Return the (x, y) coordinate for the center point of the cell that contains the specified text.  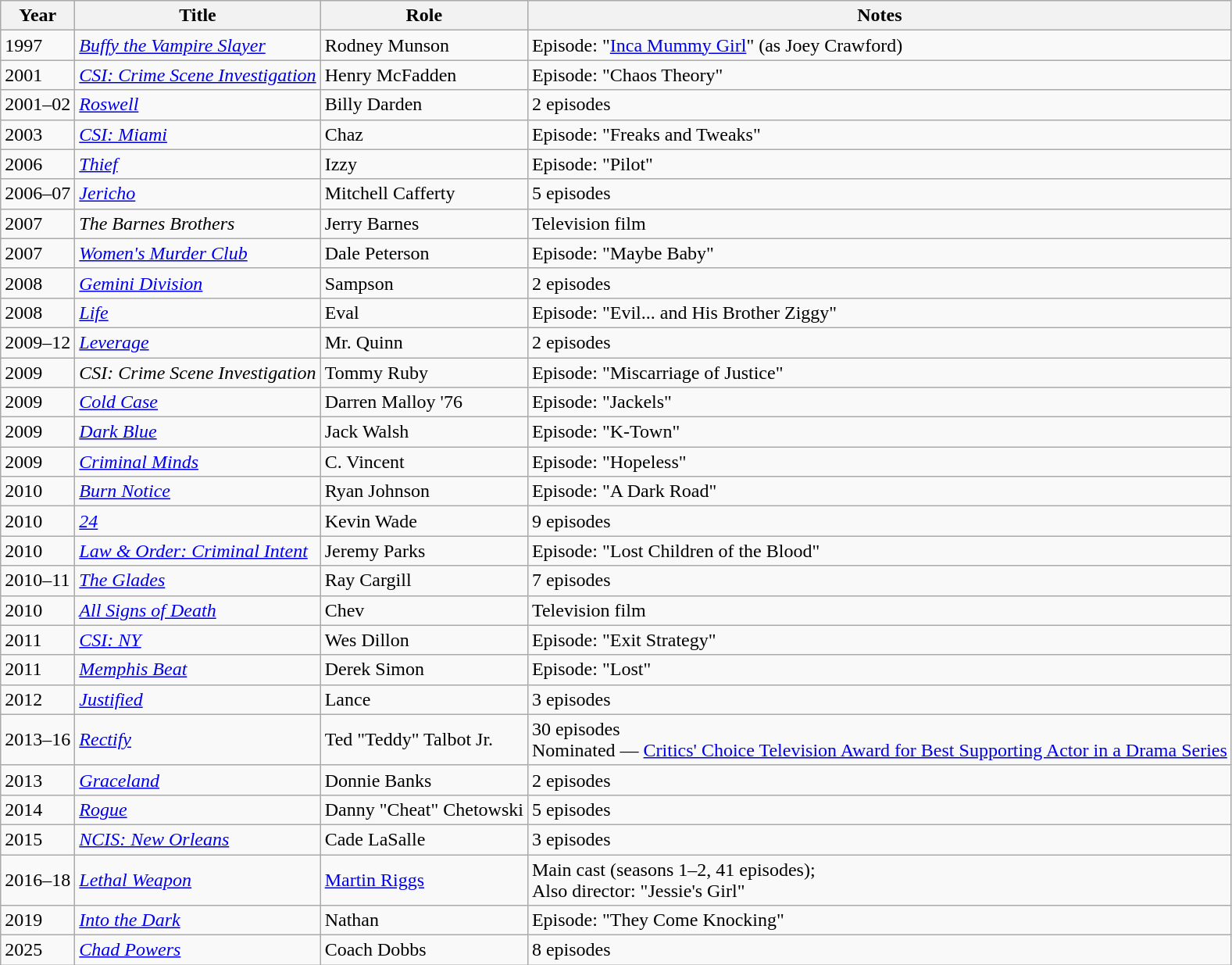
2003 (37, 134)
Gemini Division (198, 283)
2015 (37, 839)
Jericho (198, 194)
Mr. Quinn (423, 342)
2001–02 (37, 105)
24 (198, 521)
Billy Darden (423, 105)
Notes (880, 16)
Chev (423, 610)
2013 (37, 780)
Episode: "Inca Mummy Girl" (as Joey Crawford) (880, 45)
Jerry Barnes (423, 223)
Leverage (198, 342)
Episode: "Pilot" (880, 164)
Rogue (198, 810)
Graceland (198, 780)
Wes Dillon (423, 640)
Buffy the Vampire Slayer (198, 45)
Coach Dobbs (423, 950)
2006–07 (37, 194)
2009–12 (37, 342)
Roswell (198, 105)
Episode: "Hopeless" (880, 462)
Martin Riggs (423, 880)
Role (423, 16)
Episode: "Exit Strategy" (880, 640)
Cade LaSalle (423, 839)
All Signs of Death (198, 610)
Mitchell Cafferty (423, 194)
Rodney Munson (423, 45)
2012 (37, 699)
Tommy Ruby (423, 373)
Episode: "Lost Children of the Blood" (880, 551)
Memphis Beat (198, 670)
Eval (423, 313)
C. Vincent (423, 462)
7 episodes (880, 581)
Nathan (423, 920)
Chaz (423, 134)
2010–11 (37, 581)
Episode: "K-Town" (880, 432)
Episode: "Chaos Theory" (880, 75)
Thief (198, 164)
2006 (37, 164)
Darren Malloy '76 (423, 402)
The Glades (198, 581)
8 episodes (880, 950)
Episode: "Miscarriage of Justice" (880, 373)
Episode: "Jackels" (880, 402)
2013–16 (37, 739)
2001 (37, 75)
2014 (37, 810)
Dark Blue (198, 432)
Into the Dark (198, 920)
Sampson (423, 283)
Episode: "Freaks and Tweaks" (880, 134)
Henry McFadden (423, 75)
Justified (198, 699)
Ray Cargill (423, 581)
CSI: NY (198, 640)
2016–18 (37, 880)
Criminal Minds (198, 462)
Ryan Johnson (423, 491)
Main cast (seasons 1–2, 41 episodes);Also director: "Jessie's Girl" (880, 880)
Year (37, 16)
Life (198, 313)
Episode: "Evil... and His Brother Ziggy" (880, 313)
Episode: "Lost" (880, 670)
Episode: "A Dark Road" (880, 491)
Dale Peterson (423, 253)
CSI: Miami (198, 134)
Kevin Wade (423, 521)
Lethal Weapon (198, 880)
Jack Walsh (423, 432)
2019 (37, 920)
Danny "Cheat" Chetowski (423, 810)
Law & Order: Criminal Intent (198, 551)
Rectify (198, 739)
NCIS: New Orleans (198, 839)
Women's Murder Club (198, 253)
Cold Case (198, 402)
30 episodesNominated — Critics' Choice Television Award for Best Supporting Actor in a Drama Series (880, 739)
Burn Notice (198, 491)
Episode: "They Come Knocking" (880, 920)
Izzy (423, 164)
Chad Powers (198, 950)
Episode: "Maybe Baby" (880, 253)
Lance (423, 699)
Donnie Banks (423, 780)
9 episodes (880, 521)
Derek Simon (423, 670)
Ted "Teddy" Talbot Jr. (423, 739)
2025 (37, 950)
Jeremy Parks (423, 551)
The Barnes Brothers (198, 223)
Title (198, 16)
1997 (37, 45)
